Detect which cell encompasses the target text, then output its [x, y] center coordinate. 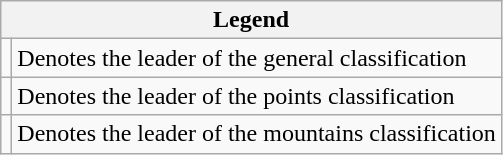
Denotes the leader of the points classification [257, 96]
Legend [252, 20]
Denotes the leader of the mountains classification [257, 134]
Denotes the leader of the general classification [257, 58]
